From the cell containing the given text, extract its center point as [x, y] coordinate. 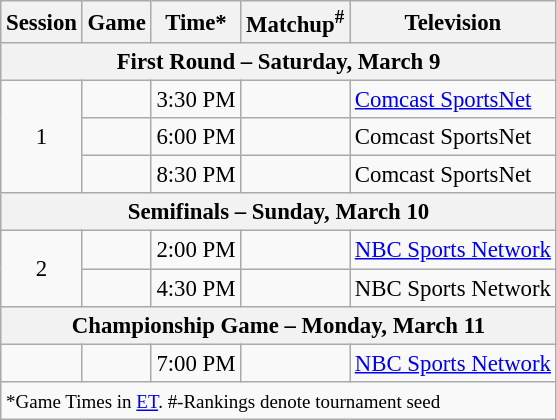
6:00 PM [196, 137]
3:30 PM [196, 100]
7:00 PM [196, 363]
Time* [196, 22]
*Game Times in ET. #-Rankings denote tournament seed [279, 400]
2 [42, 268]
1 [42, 138]
First Round – Saturday, March 9 [279, 62]
Television [454, 22]
Semifinals – Sunday, March 10 [279, 213]
8:30 PM [196, 175]
Session [42, 22]
Matchup# [296, 22]
Game [116, 22]
Championship Game – Monday, March 11 [279, 325]
2:00 PM [196, 250]
4:30 PM [196, 288]
